Detect which cell encompasses the target text, then output its (X, Y) center coordinate. 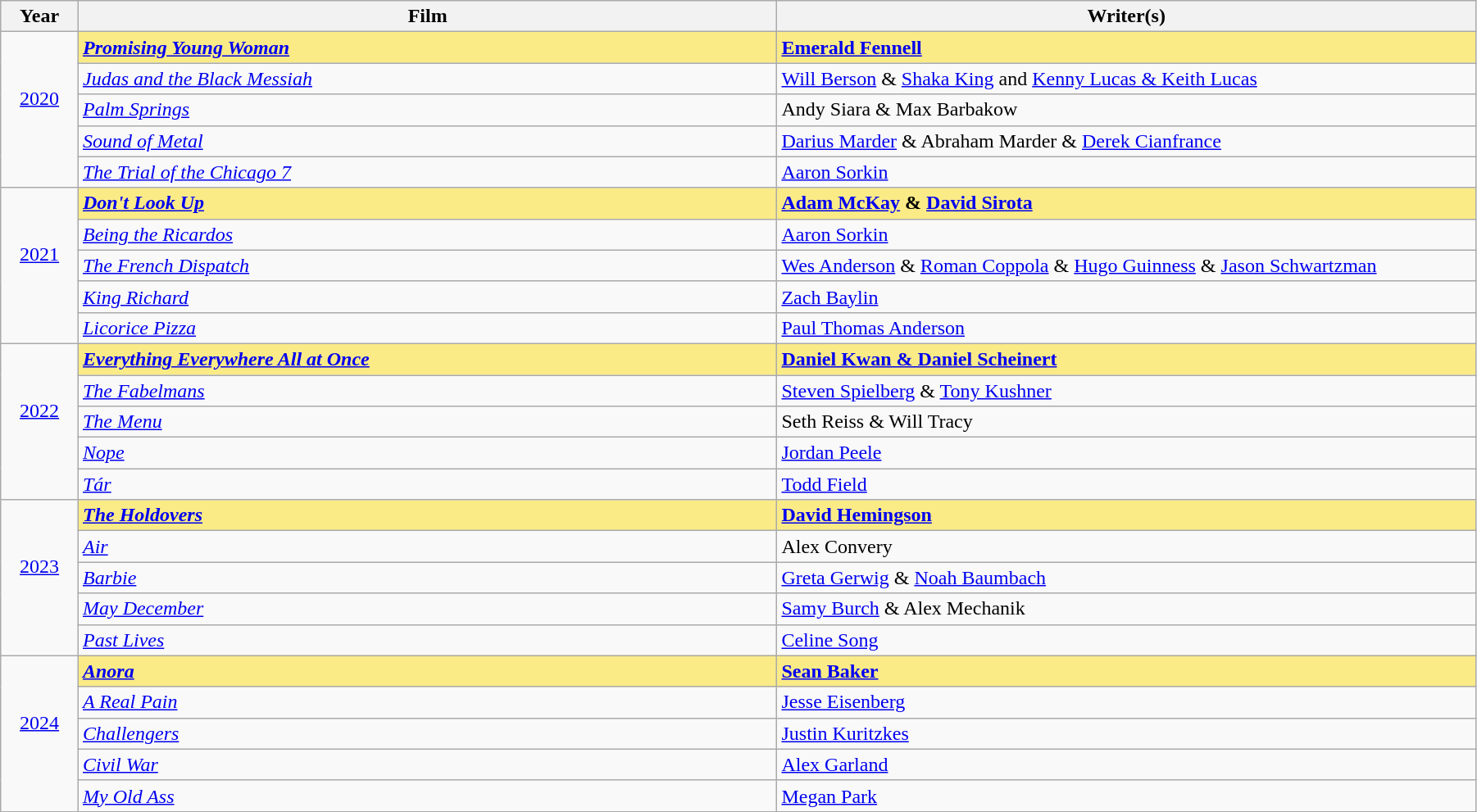
Adam McKay & David Sirota (1126, 203)
2020 (39, 110)
Todd Field (1126, 484)
Seth Reiss & Will Tracy (1126, 422)
Wes Anderson & Roman Coppola & Hugo Guinness & Jason Schwartzman (1126, 265)
Daniel Kwan & Daniel Scheinert (1126, 359)
Paul Thomas Anderson (1126, 328)
Emerald Fennell (1126, 48)
Past Lives (427, 640)
Will Berson & Shaka King and Kenny Lucas & Keith Lucas (1126, 79)
Tár (427, 484)
Sound of Metal (427, 141)
Barbie (427, 578)
The Menu (427, 422)
Everything Everywhere All at Once (427, 359)
Promising Young Woman (427, 48)
Don't Look Up (427, 203)
Alex Convery (1126, 547)
Alex Garland (1126, 764)
King Richard (427, 297)
Palm Springs (427, 110)
Justin Kuritzkes (1126, 733)
Licorice Pizza (427, 328)
My Old Ass (427, 796)
The Fabelmans (427, 391)
Challengers (427, 733)
Air (427, 547)
Samy Burch & Alex Mechanik (1126, 609)
Civil War (427, 764)
2022 (39, 421)
Andy Siara & Max Barbakow (1126, 110)
Anora (427, 671)
2023 (39, 578)
Jesse Eisenberg (1126, 702)
Film (427, 16)
Nope (427, 453)
The French Dispatch (427, 265)
Being the Ricardos (427, 234)
Greta Gerwig & Noah Baumbach (1126, 578)
2024 (39, 733)
Year (39, 16)
David Hemingson (1126, 515)
2021 (39, 265)
Sean Baker (1126, 671)
Megan Park (1126, 796)
Writer(s) (1126, 16)
The Trial of the Chicago 7 (427, 172)
Steven Spielberg & Tony Kushner (1126, 391)
Celine Song (1126, 640)
A Real Pain (427, 702)
Darius Marder & Abraham Marder & Derek Cianfrance (1126, 141)
Zach Baylin (1126, 297)
Jordan Peele (1126, 453)
May December (427, 609)
Judas and the Black Messiah (427, 79)
The Holdovers (427, 515)
